Identify which cell holds the provided text, then report its [X, Y] central coordinate. 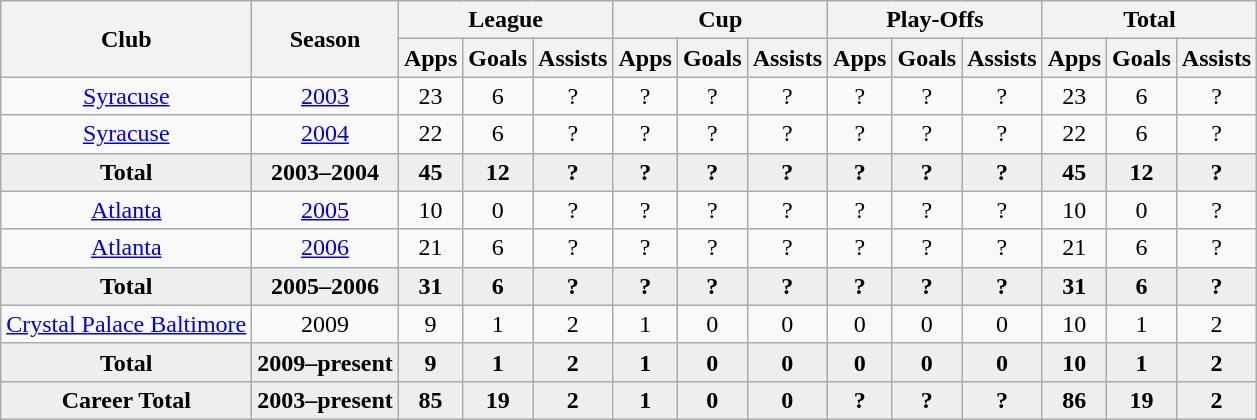
2003 [326, 96]
2009 [326, 324]
86 [1074, 400]
2005 [326, 210]
Career Total [126, 400]
2009–present [326, 362]
2003–2004 [326, 172]
2005–2006 [326, 286]
Season [326, 39]
Club [126, 39]
2004 [326, 134]
Cup [720, 20]
2006 [326, 248]
85 [430, 400]
League [506, 20]
Crystal Palace Baltimore [126, 324]
2003–present [326, 400]
Play-Offs [936, 20]
